Find where the given text appears and provide that cell's center as (X, Y) coordinate. 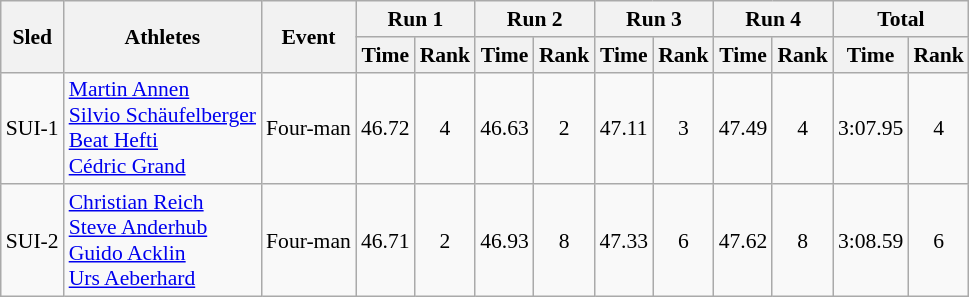
Sled (32, 36)
47.49 (744, 128)
47.33 (624, 241)
SUI-2 (32, 241)
46.71 (386, 241)
47.62 (744, 241)
3:08.59 (870, 241)
46.93 (504, 241)
Run 2 (534, 19)
SUI-1 (32, 128)
Run 1 (416, 19)
47.11 (624, 128)
Martin AnnenSilvio SchäufelbergerBeat HeftiCédric Grand (162, 128)
3:07.95 (870, 128)
46.63 (504, 128)
Athletes (162, 36)
Event (308, 36)
Total (901, 19)
Christian ReichSteve AnderhubGuido AcklinUrs Aeberhard (162, 241)
Run 4 (774, 19)
3 (684, 128)
46.72 (386, 128)
Run 3 (654, 19)
